Identify which cell holds the provided text, then report its [X, Y] central coordinate. 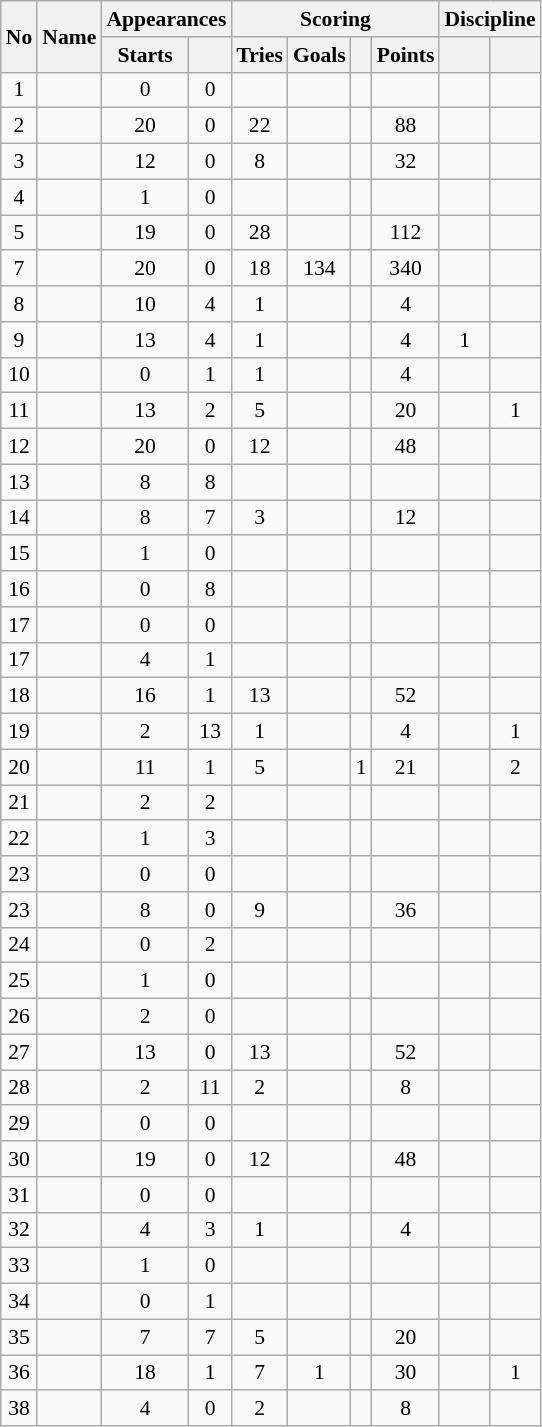
15 [20, 554]
Name [69, 36]
Goals [320, 55]
26 [20, 1017]
14 [20, 518]
31 [20, 1195]
25 [20, 981]
27 [20, 1052]
134 [320, 269]
29 [20, 1124]
Appearances [166, 19]
38 [20, 1409]
88 [406, 126]
Starts [145, 55]
No [20, 36]
34 [20, 1302]
33 [20, 1266]
Points [406, 55]
Discipline [490, 19]
Tries [259, 55]
340 [406, 269]
Scoring [335, 19]
35 [20, 1337]
24 [20, 945]
112 [406, 233]
